Output the [x, y] coordinate of the center of the cell containing the given text.  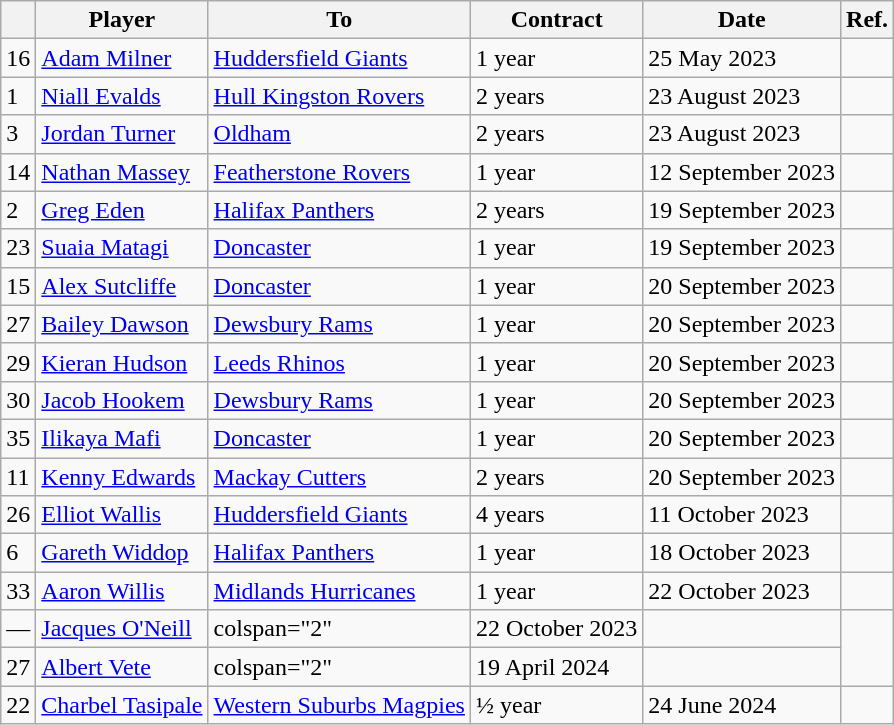
23 [18, 248]
6 [18, 553]
½ year [556, 705]
Aaron Willis [122, 591]
4 years [556, 515]
Western Suburbs Magpies [339, 705]
18 October 2023 [742, 553]
Albert Vete [122, 667]
Mackay Cutters [339, 477]
Alex Sutcliffe [122, 286]
Bailey Dawson [122, 324]
Featherstone Rovers [339, 172]
11 [18, 477]
15 [18, 286]
Ref. [868, 20]
Niall Evalds [122, 96]
Kieran Hudson [122, 362]
Oldham [339, 134]
Jordan Turner [122, 134]
To [339, 20]
Kenny Edwards [122, 477]
14 [18, 172]
29 [18, 362]
Leeds Rhinos [339, 362]
Ilikaya Mafi [122, 438]
3 [18, 134]
— [18, 629]
33 [18, 591]
35 [18, 438]
25 May 2023 [742, 58]
Nathan Massey [122, 172]
11 October 2023 [742, 515]
Jacob Hookem [122, 400]
Adam Milner [122, 58]
Gareth Widdop [122, 553]
26 [18, 515]
Charbel Tasipale [122, 705]
Contract [556, 20]
22 [18, 705]
Greg Eden [122, 210]
Suaia Matagi [122, 248]
Player [122, 20]
Date [742, 20]
24 June 2024 [742, 705]
Elliot Wallis [122, 515]
Midlands Hurricanes [339, 591]
2 [18, 210]
Hull Kingston Rovers [339, 96]
12 September 2023 [742, 172]
Jacques O'Neill [122, 629]
1 [18, 96]
30 [18, 400]
19 April 2024 [556, 667]
16 [18, 58]
